Identify which cell holds the provided text, then report its (x, y) central coordinate. 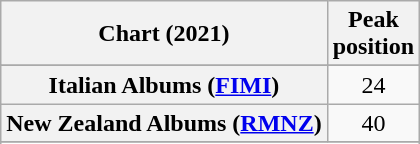
Italian Albums (FIMI) (164, 85)
Peakposition (373, 34)
Chart (2021) (164, 34)
40 (373, 123)
New Zealand Albums (RMNZ) (164, 123)
24 (373, 85)
